Return the (x, y) coordinate for the center point of the cell that contains the specified text.  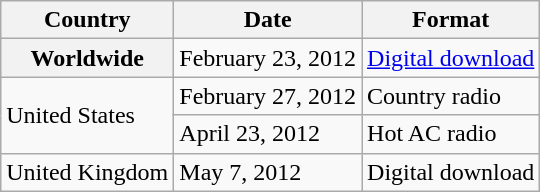
United States (88, 115)
February 27, 2012 (268, 96)
April 23, 2012 (268, 134)
United Kingdom (88, 172)
Date (268, 20)
Country (88, 20)
Format (451, 20)
May 7, 2012 (268, 172)
February 23, 2012 (268, 58)
Worldwide (88, 58)
Country radio (451, 96)
Hot AC radio (451, 134)
